Identify which cell holds the provided text, then report its (X, Y) central coordinate. 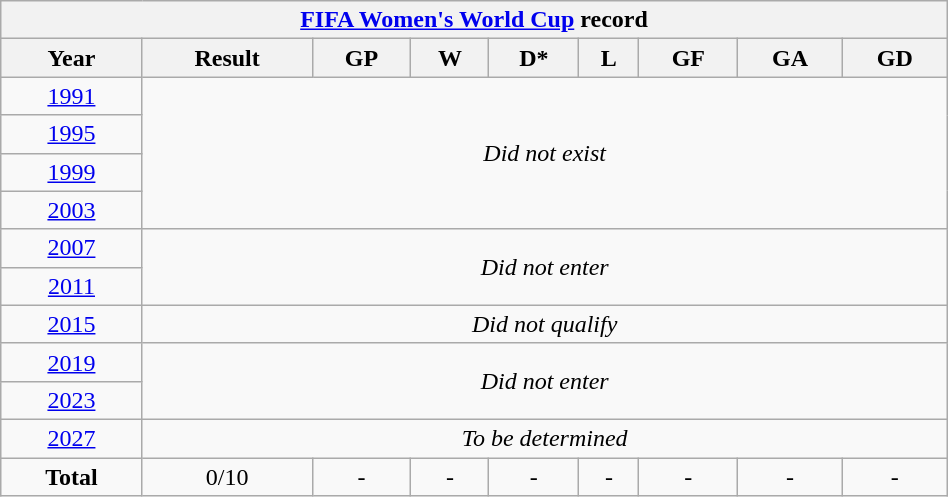
2027 (72, 438)
2019 (72, 362)
1991 (72, 96)
Result (227, 58)
To be determined (544, 438)
GA (790, 58)
FIFA Women's World Cup record (474, 20)
2015 (72, 324)
1995 (72, 134)
Year (72, 58)
1999 (72, 172)
Did not qualify (544, 324)
2023 (72, 400)
L (609, 58)
2007 (72, 248)
GF (688, 58)
Total (72, 477)
0/10 (227, 477)
2003 (72, 210)
D* (534, 58)
W (450, 58)
Did not exist (544, 153)
2011 (72, 286)
GD (894, 58)
GP (362, 58)
